Return (X, Y) of the center of cell containing provided text 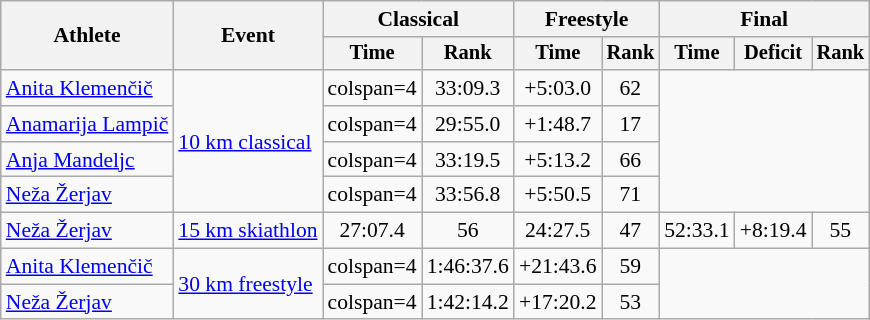
27:07.4 (372, 231)
47 (631, 231)
66 (631, 160)
1:42:14.2 (468, 302)
33:09.3 (468, 88)
+21:43.6 (558, 267)
30 km freestyle (248, 284)
24:27.5 (558, 231)
71 (631, 195)
+5:13.2 (558, 160)
52:33.1 (696, 231)
15 km skiathlon (248, 231)
+5:50.5 (558, 195)
Freestyle (586, 19)
Anja Mandeljc (88, 160)
10 km classical (248, 141)
+5:03.0 (558, 88)
53 (631, 302)
17 (631, 124)
Athlete (88, 36)
1:46:37.6 (468, 267)
+8:19.4 (774, 231)
+17:20.2 (558, 302)
62 (631, 88)
33:56.8 (468, 195)
55 (841, 231)
Final (764, 19)
+1:48.7 (558, 124)
Deficit (774, 54)
Event (248, 36)
Anamarija Lampič (88, 124)
Classical (418, 19)
56 (468, 231)
33:19.5 (468, 160)
29:55.0 (468, 124)
59 (631, 267)
